Capture the cell that displays the provided text and extract its [x, y] central coordinate. 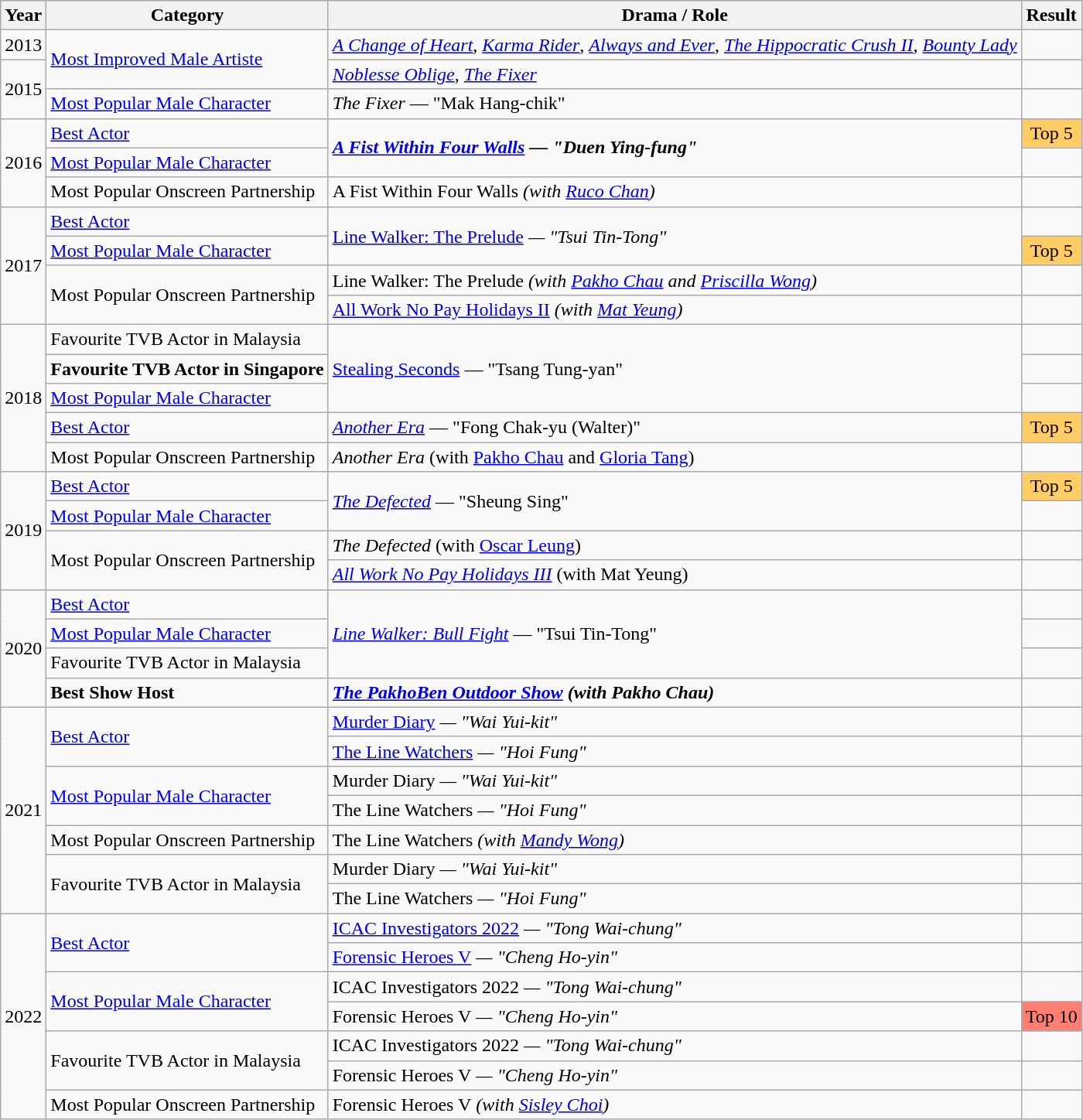
Year [23, 15]
2016 [23, 162]
The Defected (with Oscar Leung) [675, 545]
A Change of Heart, Karma Rider, Always and Ever, The Hippocratic Crush II, Bounty Lady [675, 45]
2018 [23, 398]
Forensic Heroes V (with Sisley Choi) [675, 1105]
2021 [23, 810]
2015 [23, 89]
Stealing Seconds — "Tsang Tung-yan" [675, 368]
All Work No Pay Holidays III (with Mat Yeung) [675, 575]
Another Era (with Pakho Chau and Gloria Tang) [675, 457]
2019 [23, 531]
2020 [23, 648]
The Defected — "Sheung Sing" [675, 501]
A Fist Within Four Walls (with Ruco Chan) [675, 192]
2013 [23, 45]
A Fist Within Four Walls — "Duen Ying-fung" [675, 148]
Category [187, 15]
Favourite TVB Actor in Singapore [187, 369]
Top 10 [1051, 1016]
The PakhoBen Outdoor Show (with Pakho Chau) [675, 692]
2017 [23, 265]
Line Walker: The Prelude (with Pakho Chau and Priscilla Wong) [675, 280]
Line Walker: Bull Fight — "Tsui Tin-Tong" [675, 633]
Noblesse Oblige, The Fixer [675, 74]
All Work No Pay Holidays II (with Mat Yeung) [675, 309]
Line Walker: The Prelude — "Tsui Tin-Tong" [675, 236]
Drama / Role [675, 15]
Result [1051, 15]
The Fixer — "Mak Hang-chik" [675, 104]
The Line Watchers (with Mandy Wong) [675, 839]
Another Era — "Fong Chak-yu (Walter)" [675, 428]
Best Show Host [187, 692]
2022 [23, 1016]
Most Improved Male Artiste [187, 60]
